Locate the cell with the specified text and output its [X, Y] center coordinate. 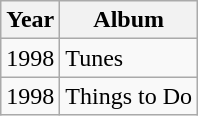
Year [30, 20]
Things to Do [129, 96]
Tunes [129, 58]
Album [129, 20]
